Return the [X, Y] coordinate for the center point of the cell that contains the specified text.  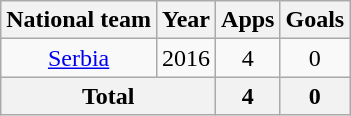
Year [186, 20]
Apps [248, 20]
Total [108, 96]
Goals [315, 20]
National team [79, 20]
2016 [186, 58]
Serbia [79, 58]
